Scan for the cell matching the given text and deliver its (X, Y) coordinate at center. 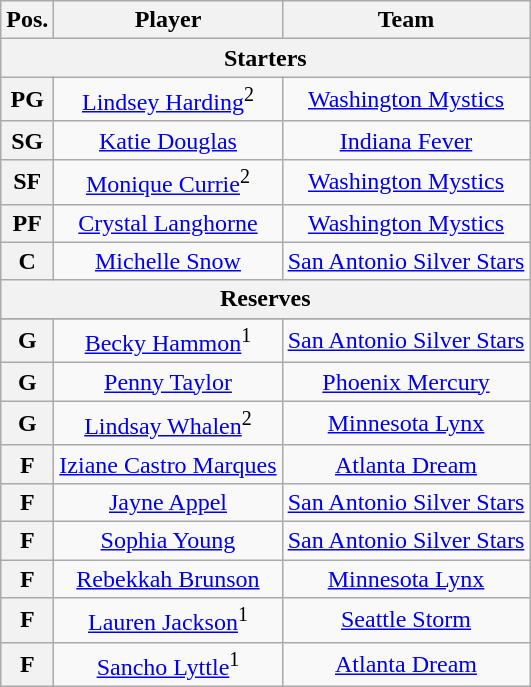
Team (406, 20)
Katie Douglas (168, 140)
Becky Hammon1 (168, 340)
PG (28, 100)
Iziane Castro Marques (168, 464)
Indiana Fever (406, 140)
C (28, 261)
Pos. (28, 20)
SG (28, 140)
Lindsay Whalen2 (168, 424)
Monique Currie2 (168, 182)
Player (168, 20)
Lindsey Harding2 (168, 100)
Rebekkah Brunson (168, 579)
SF (28, 182)
Phoenix Mercury (406, 382)
Starters (266, 58)
Sancho Lyttle1 (168, 664)
Lauren Jackson1 (168, 620)
Seattle Storm (406, 620)
Penny Taylor (168, 382)
PF (28, 223)
Reserves (266, 299)
Sophia Young (168, 541)
Jayne Appel (168, 502)
Crystal Langhorne (168, 223)
Michelle Snow (168, 261)
